Identify which cell holds the provided text, then report its (x, y) central coordinate. 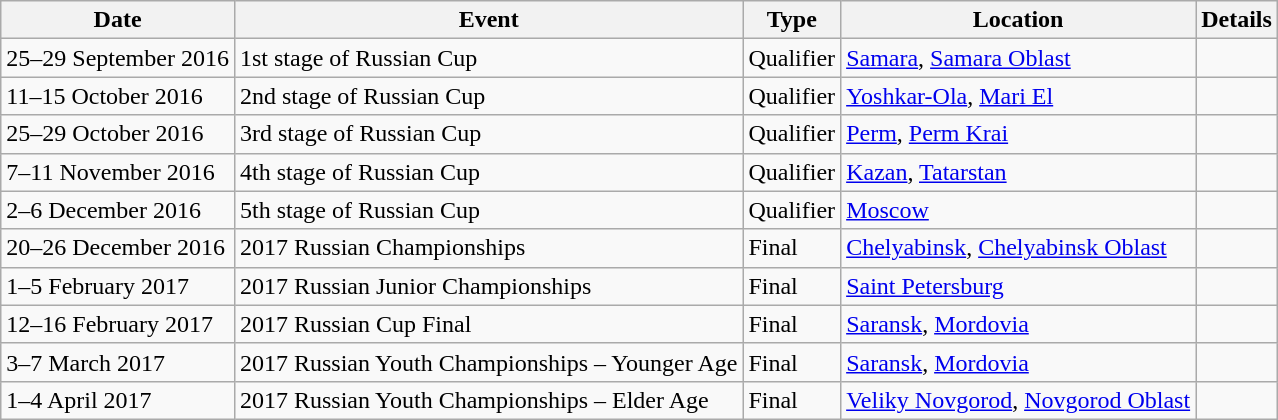
2017 Russian Cup Final (488, 324)
Location (1018, 20)
2017 Russian Youth Championships – Younger Age (488, 362)
2nd stage of Russian Cup (488, 96)
3rd stage of Russian Cup (488, 134)
Veliky Novgorod, Novgorod Oblast (1018, 400)
25–29 September 2016 (118, 58)
12–16 February 2017 (118, 324)
25–29 October 2016 (118, 134)
Samara, Samara Oblast (1018, 58)
Event (488, 20)
4th stage of Russian Cup (488, 172)
Yoshkar-Ola, Mari El (1018, 96)
2017 Russian Junior Championships (488, 286)
Kazan, Tatarstan (1018, 172)
11–15 October 2016 (118, 96)
20–26 December 2016 (118, 248)
Date (118, 20)
Chelyabinsk, Chelyabinsk Oblast (1018, 248)
2–6 December 2016 (118, 210)
5th stage of Russian Cup (488, 210)
1–5 February 2017 (118, 286)
1st stage of Russian Cup (488, 58)
7–11 November 2016 (118, 172)
Saint Petersburg (1018, 286)
2017 Russian Youth Championships – Elder Age (488, 400)
Perm, Perm Krai (1018, 134)
2017 Russian Championships (488, 248)
Type (792, 20)
Moscow (1018, 210)
1–4 April 2017 (118, 400)
3–7 March 2017 (118, 362)
Details (1237, 20)
